Return the (x, y) coordinate for the center point of the cell that contains the specified text.  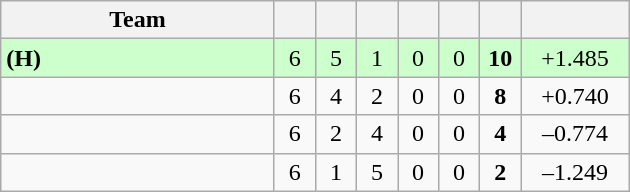
8 (500, 96)
–1.249 (576, 172)
+1.485 (576, 58)
–0.774 (576, 134)
Team (138, 20)
(H) (138, 58)
10 (500, 58)
+0.740 (576, 96)
